Extract the (X, Y) coordinate from the center of the cell holding the provided text.  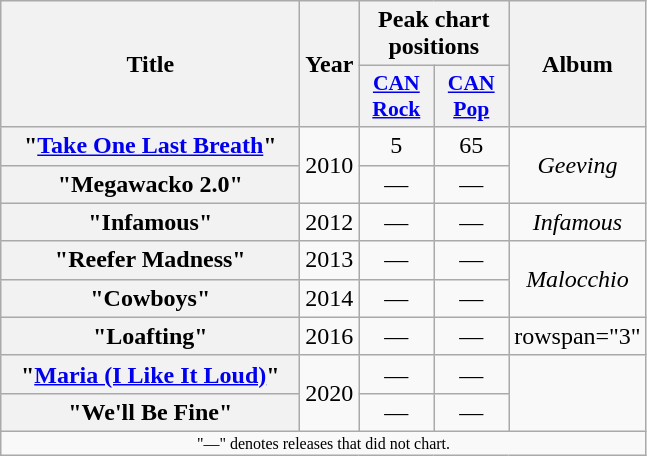
Album (578, 64)
2013 (330, 260)
Infamous (578, 222)
5 (396, 146)
CAN Rock (396, 96)
rowspan="3" (578, 336)
"—" denotes releases that did not chart. (324, 443)
Geeving (578, 165)
Peak chart positions (434, 34)
"Cowboys" (150, 298)
Title (150, 64)
"We'll Be Fine" (150, 412)
2014 (330, 298)
"Loafting" (150, 336)
2020 (330, 393)
CANPop (472, 96)
65 (472, 146)
"Infamous" (150, 222)
2012 (330, 222)
2010 (330, 165)
"Megawacko 2.0" (150, 184)
"Reefer Madness" (150, 260)
Malocchio (578, 279)
"Maria (I Like It Loud)" (150, 374)
2016 (330, 336)
"Take One Last Breath" (150, 146)
Year (330, 64)
